Capture the cell that displays the provided text and extract its (x, y) central coordinate. 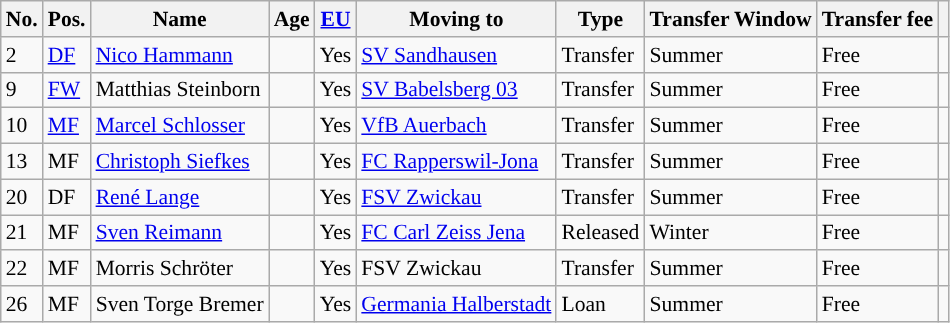
VfB Auerbach (456, 126)
20 (22, 197)
Released (600, 233)
Morris Schröter (180, 269)
FC Carl Zeiss Jena (456, 233)
René Lange (180, 197)
13 (22, 162)
2 (22, 55)
Loan (600, 304)
Sven Reimann (180, 233)
Pos. (67, 19)
Name (180, 19)
Type (600, 19)
10 (22, 126)
Nico Hammann (180, 55)
FW (67, 90)
SV Babelsberg 03 (456, 90)
Christoph Siefkes (180, 162)
26 (22, 304)
Matthias Steinborn (180, 90)
No. (22, 19)
Moving to (456, 19)
Sven Torge Bremer (180, 304)
Marcel Schlosser (180, 126)
Winter (730, 233)
EU (336, 19)
Transfer fee (878, 19)
Germania Halberstadt (456, 304)
Age (292, 19)
FC Rapperswil-Jona (456, 162)
Transfer Window (730, 19)
21 (22, 233)
9 (22, 90)
22 (22, 269)
SV Sandhausen (456, 55)
